For the text-containing cell, return its midpoint in (x, y) coordinate format. 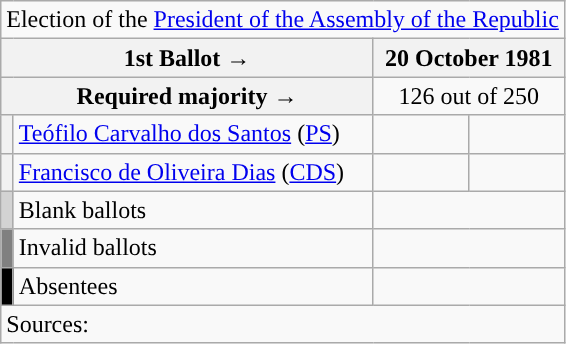
1st Ballot → (187, 58)
Blank ballots (193, 210)
126 out of 250 (468, 96)
Invalid ballots (193, 248)
Francisco de Oliveira Dias (CDS) (193, 172)
Teófilo Carvalho dos Santos (PS) (193, 134)
Sources: (283, 324)
Absentees (193, 286)
20 October 1981 (468, 58)
Required majority → (187, 96)
Election of the President of the Assembly of the Republic (283, 20)
